Extract the [x, y] coordinate from the center of the cell holding the provided text.  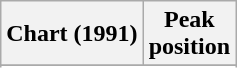
Peakposition [189, 34]
Chart (1991) [72, 34]
